Pinpoint the cell where the given text exists, returning its (x, y) midpoint coordinate. 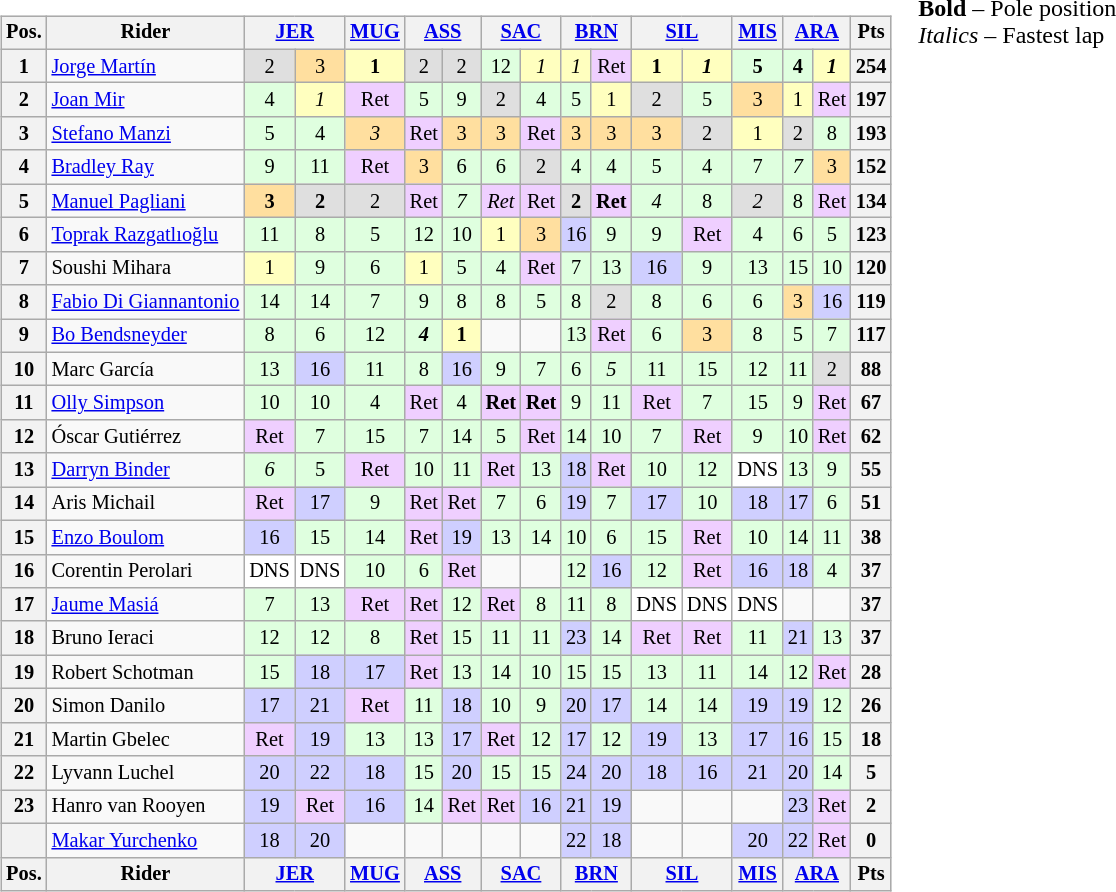
55 (871, 470)
38 (871, 537)
62 (871, 437)
Bo Bendsneyder (146, 336)
117 (871, 336)
197 (871, 100)
119 (871, 302)
Olly Simpson (146, 403)
Simon Danilo (146, 706)
Manuel Pagliani (146, 201)
Corentin Perolari (146, 571)
0 (871, 840)
Bruno Ieraci (146, 638)
Enzo Boulom (146, 537)
24 (576, 773)
254 (871, 66)
152 (871, 167)
120 (871, 268)
Stefano Manzi (146, 134)
Fabio Di Giannantonio (146, 302)
Joan Mir (146, 100)
Darryn Binder (146, 470)
Toprak Razgatlıoğlu (146, 235)
28 (871, 672)
Jaume Masiá (146, 605)
67 (871, 403)
88 (871, 369)
Martin Gbelec (146, 739)
123 (871, 235)
Aris Michail (146, 504)
Lyvann Luchel (146, 773)
Makar Yurchenko (146, 840)
Hanro van Rooyen (146, 807)
134 (871, 201)
Bradley Ray (146, 167)
Jorge Martín (146, 66)
193 (871, 134)
51 (871, 504)
Soushi Mihara (146, 268)
Robert Schotman (146, 672)
26 (871, 706)
Marc García (146, 369)
Óscar Gutiérrez (146, 437)
